Return the (x, y) coordinate for the center point of the cell that contains the specified text.  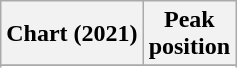
Chart (2021) (72, 34)
Peakposition (189, 34)
